Locate the cell with the specified text and output its (X, Y) center coordinate. 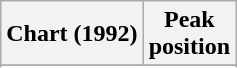
Peakposition (189, 34)
Chart (1992) (72, 34)
